Provide the [X, Y] coordinate of the cell's center where the given text is located.  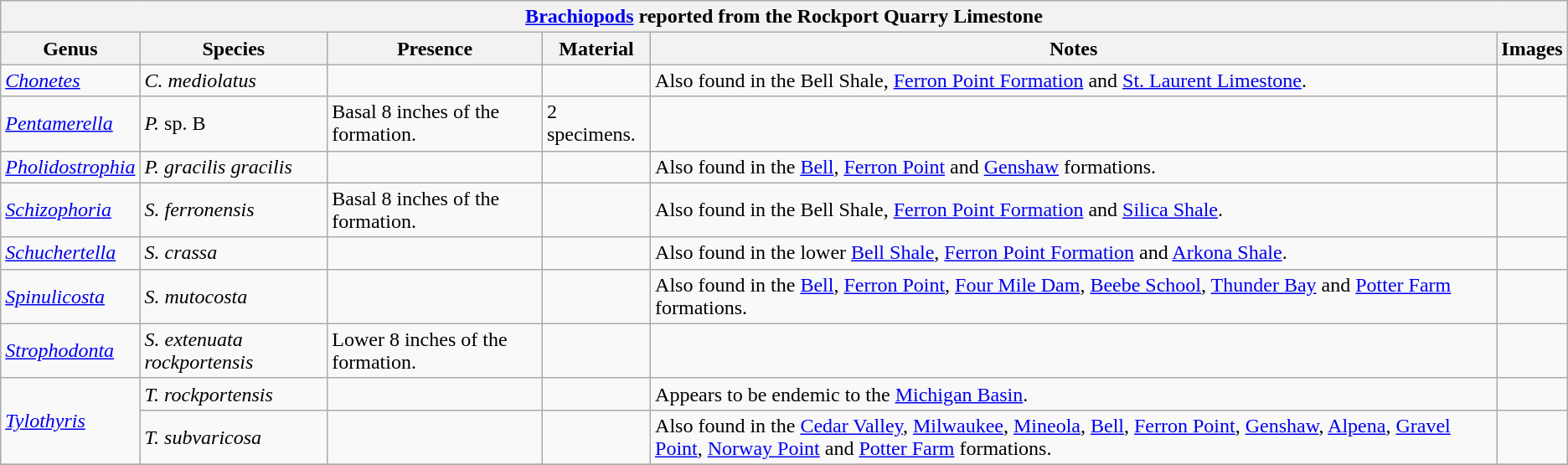
Appears to be endemic to the Michigan Basin. [1074, 394]
Also found in the Bell, Ferron Point and Genshaw formations. [1074, 167]
S. extenuata rockportensis [234, 350]
Brachiopods reported from the Rockport Quarry Limestone [784, 17]
2 specimens. [596, 124]
Chonetes [70, 80]
Strophodonta [70, 350]
Also found in the Bell Shale, Ferron Point Formation and Silica Shale. [1074, 209]
Tylothyris [70, 421]
Pentamerella [70, 124]
Pholidostrophia [70, 167]
T. subvaricosa [234, 437]
T. rockportensis [234, 394]
Notes [1074, 49]
Spinulicosta [70, 297]
Presence [436, 49]
Also found in the Cedar Valley, Milwaukee, Mineola, Bell, Ferron Point, Genshaw, Alpena, Gravel Point, Norway Point and Potter Farm formations. [1074, 437]
C. mediolatus [234, 80]
S. mutocosta [234, 297]
Species [234, 49]
Genus [70, 49]
Material [596, 49]
Also found in the lower Bell Shale, Ferron Point Formation and Arkona Shale. [1074, 253]
S. crassa [234, 253]
P. sp. B [234, 124]
S. ferronensis [234, 209]
Schuchertella [70, 253]
Also found in the Bell, Ferron Point, Four Mile Dam, Beebe School, Thunder Bay and Potter Farm formations. [1074, 297]
P. gracilis gracilis [234, 167]
Lower 8 inches of the formation. [436, 350]
Also found in the Bell Shale, Ferron Point Formation and St. Laurent Limestone. [1074, 80]
Schizophoria [70, 209]
Images [1532, 49]
